Detect which cell encompasses the target text, then output its (x, y) center coordinate. 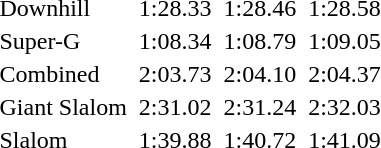
2:31.24 (260, 107)
1:08.79 (260, 41)
2:31.02 (175, 107)
2:04.10 (260, 74)
2:03.73 (175, 74)
1:08.34 (175, 41)
